Search for the cell housing the specified text and yield its [X, Y] center coordinate. 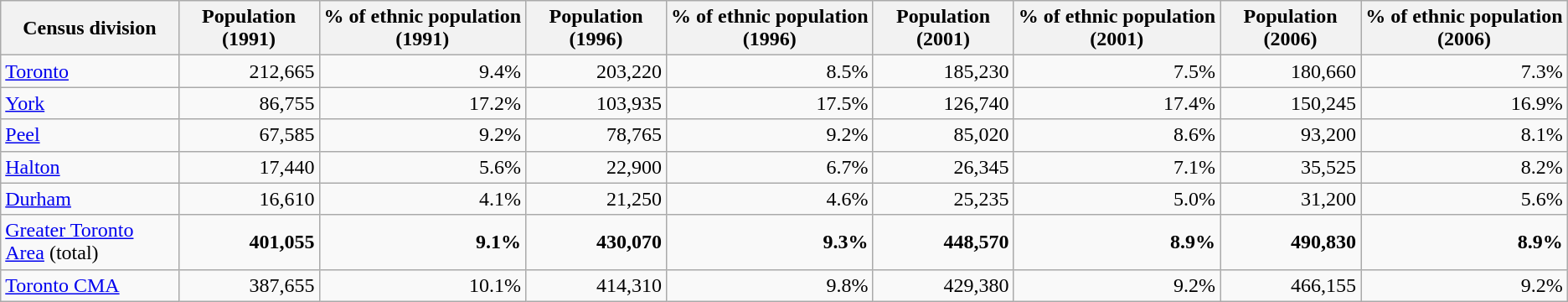
448,570 [943, 242]
414,310 [596, 285]
490,830 [1291, 242]
35,525 [1291, 167]
7.1% [1117, 167]
10.1% [422, 285]
4.1% [422, 199]
25,235 [943, 199]
York [90, 103]
9.8% [771, 285]
17,440 [249, 167]
16.9% [1464, 103]
86,755 [249, 103]
78,765 [596, 135]
Population (1991) [249, 29]
16,610 [249, 199]
Census division [90, 29]
430,070 [596, 242]
4.6% [771, 199]
203,220 [596, 71]
Toronto CMA [90, 285]
17.4% [1117, 103]
% of ethnic population (1996) [771, 29]
387,655 [249, 285]
% of ethnic population (2006) [1464, 29]
Halton [90, 167]
31,200 [1291, 199]
93,200 [1291, 135]
429,380 [943, 285]
9.3% [771, 242]
17.5% [771, 103]
17.2% [422, 103]
185,230 [943, 71]
Peel [90, 135]
% of ethnic population (1991) [422, 29]
Population (1996) [596, 29]
150,245 [1291, 103]
85,020 [943, 135]
Greater Toronto Area (total) [90, 242]
466,155 [1291, 285]
103,935 [596, 103]
Population (2001) [943, 29]
9.4% [422, 71]
8.1% [1464, 135]
67,585 [249, 135]
8.6% [1117, 135]
26,345 [943, 167]
7.3% [1464, 71]
7.5% [1117, 71]
22,900 [596, 167]
212,665 [249, 71]
6.7% [771, 167]
180,660 [1291, 71]
9.1% [422, 242]
21,250 [596, 199]
8.5% [771, 71]
5.0% [1117, 199]
Population (2006) [1291, 29]
Toronto [90, 71]
401,055 [249, 242]
126,740 [943, 103]
% of ethnic population (2001) [1117, 29]
8.2% [1464, 167]
Durham [90, 199]
